Determine the [x, y] coordinate at the center of the cell enclosing the given text.  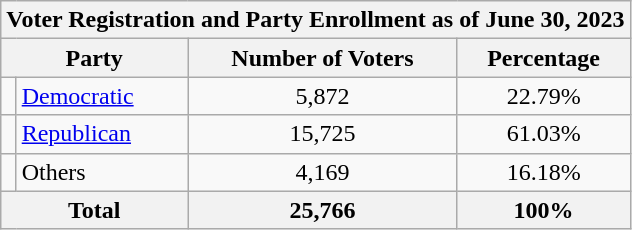
Voter Registration and Party Enrollment as of June 30, 2023 [316, 20]
25,766 [323, 210]
Democratic [102, 96]
Others [102, 172]
Percentage [544, 58]
100% [544, 210]
61.03% [544, 134]
4,169 [323, 172]
Total [94, 210]
Republican [102, 134]
5,872 [323, 96]
Party [94, 58]
16.18% [544, 172]
15,725 [323, 134]
22.79% [544, 96]
Number of Voters [323, 58]
